Determine the [x, y] coordinate at the center of the cell enclosing the given text.  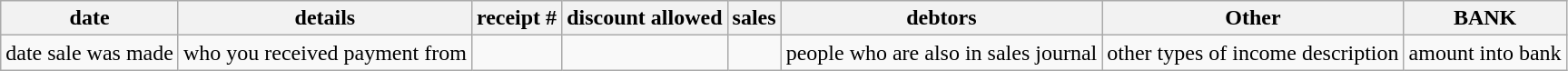
date [90, 18]
people who are also in sales journal [942, 53]
sales [754, 18]
who you received payment from [325, 53]
other types of income description [1253, 53]
debtors [942, 18]
discount allowed [645, 18]
Other [1253, 18]
date sale was made [90, 53]
BANK [1485, 18]
receipt # [516, 18]
details [325, 18]
amount into bank [1485, 53]
